Detect which cell encompasses the target text, then output its [X, Y] center coordinate. 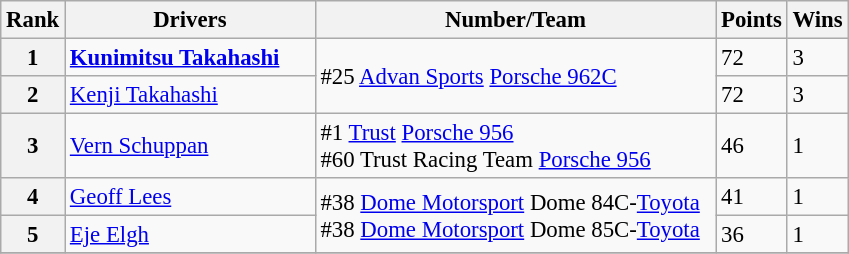
#38 Dome Motorsport Dome 84C-Toyota#38 Dome Motorsport Dome 85C-Toyota [516, 216]
46 [752, 146]
Eje Elgh [190, 235]
Wins [818, 20]
Rank [33, 20]
Kunimitsu Takahashi [190, 58]
#1 Trust Porsche 956#60 Trust Racing Team Porsche 956 [516, 146]
Drivers [190, 20]
Number/Team [516, 20]
Points [752, 20]
Vern Schuppan [190, 146]
Geoff Lees [190, 197]
41 [752, 197]
Kenji Takahashi [190, 95]
36 [752, 235]
4 [33, 197]
5 [33, 235]
#25 Advan Sports Porsche 962C [516, 76]
2 [33, 95]
